Return the (X, Y) coordinate for the center point of the cell that contains the specified text.  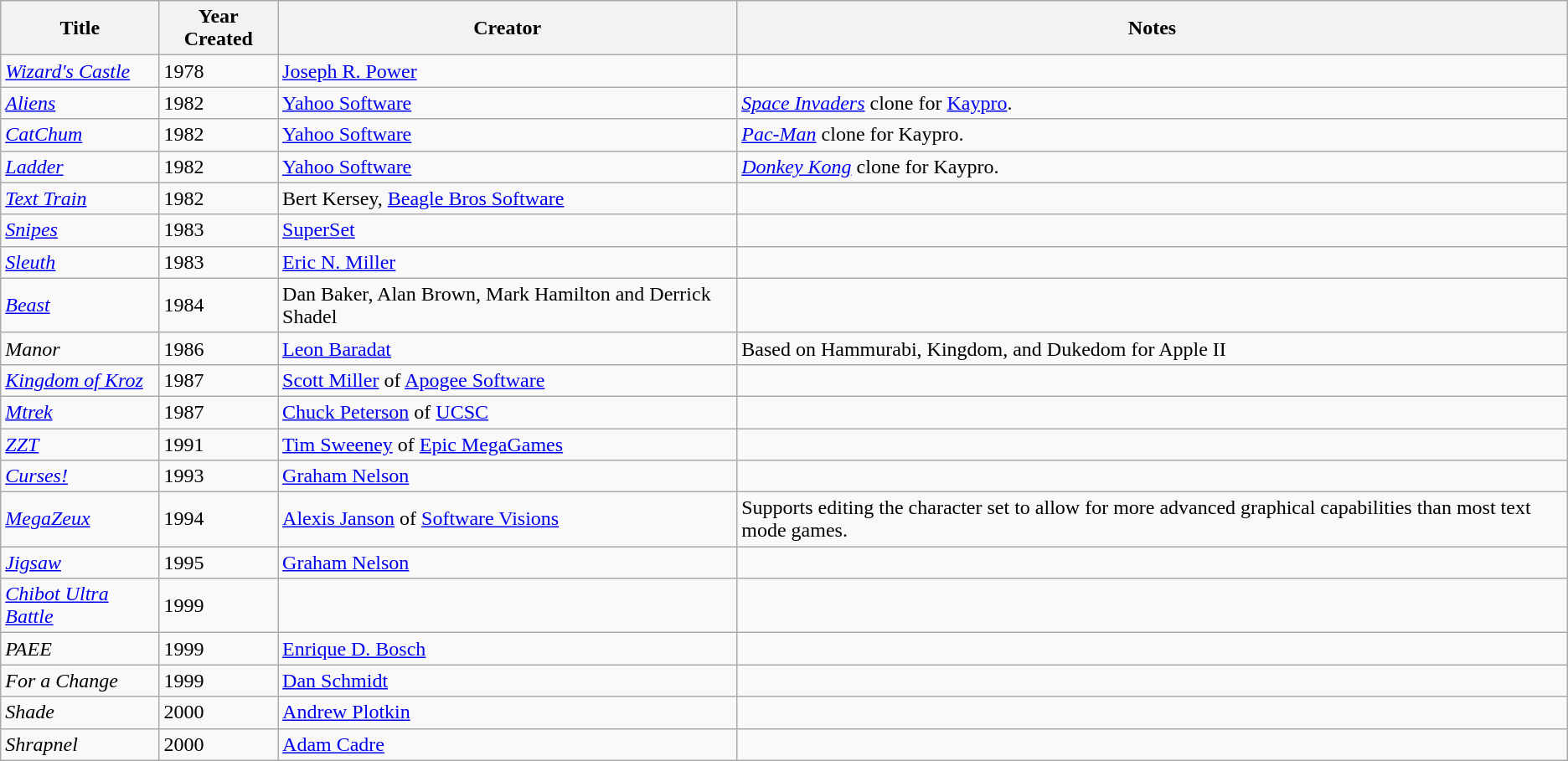
Wizard's Castle (80, 71)
1986 (218, 348)
Space Invaders clone for Kaypro. (1153, 103)
Bert Kersey, Beagle Bros Software (508, 198)
1978 (218, 71)
PAEE (80, 649)
CatChum (80, 135)
Sleuth (80, 262)
Adam Cadre (508, 744)
MegaZeux (80, 519)
Enrique D. Bosch (508, 649)
1991 (218, 445)
Year Created (218, 28)
Ladder (80, 167)
Manor (80, 348)
Creator (508, 28)
SuperSet (508, 230)
Aliens (80, 103)
1995 (218, 563)
Chibot Ultra Battle (80, 606)
Notes (1153, 28)
Snipes (80, 230)
Text Train (80, 198)
1993 (218, 476)
1984 (218, 305)
Jigsaw (80, 563)
Donkey Kong clone for Kaypro. (1153, 167)
Based on Hammurabi, Kingdom, and Dukedom for Apple II (1153, 348)
Dan Schmidt (508, 681)
Title (80, 28)
Andrew Plotkin (508, 712)
For a Change (80, 681)
ZZT (80, 445)
Alexis Janson of Software Visions (508, 519)
Mtrek (80, 412)
Scott Miller of Apogee Software (508, 380)
Tim Sweeney of Epic MegaGames (508, 445)
Pac-Man clone for Kaypro. (1153, 135)
Shade (80, 712)
Leon Baradat (508, 348)
Joseph R. Power (508, 71)
Chuck Peterson of UCSC (508, 412)
Curses! (80, 476)
Supports editing the character set to allow for more advanced graphical capabilities than most text mode games. (1153, 519)
1994 (218, 519)
Eric N. Miller (508, 262)
Shrapnel (80, 744)
Beast (80, 305)
Kingdom of Kroz (80, 380)
Dan Baker, Alan Brown, Mark Hamilton and Derrick Shadel (508, 305)
